Pinpoint the cell where the given text exists, returning its [X, Y] midpoint coordinate. 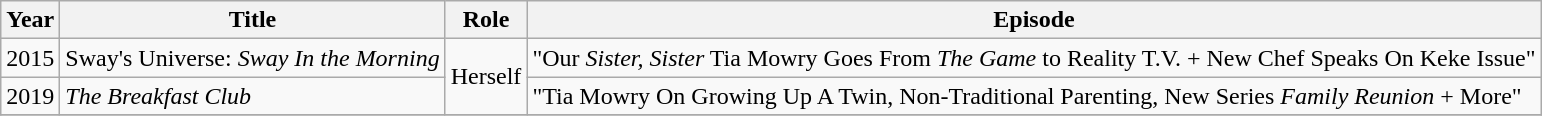
Year [30, 20]
Episode [1034, 20]
Title [252, 20]
"Our Sister, Sister Tia Mowry Goes From The Game to Reality T.V. + New Chef Speaks On Keke Issue" [1034, 58]
"Tia Mowry On Growing Up A Twin, Non-Traditional Parenting, New Series Family Reunion + More" [1034, 96]
The Breakfast Club [252, 96]
Herself [486, 77]
Sway's Universe: Sway In the Morning [252, 58]
2015 [30, 58]
2019 [30, 96]
Role [486, 20]
